Extract the (X, Y) coordinate from the center of the cell holding the provided text.  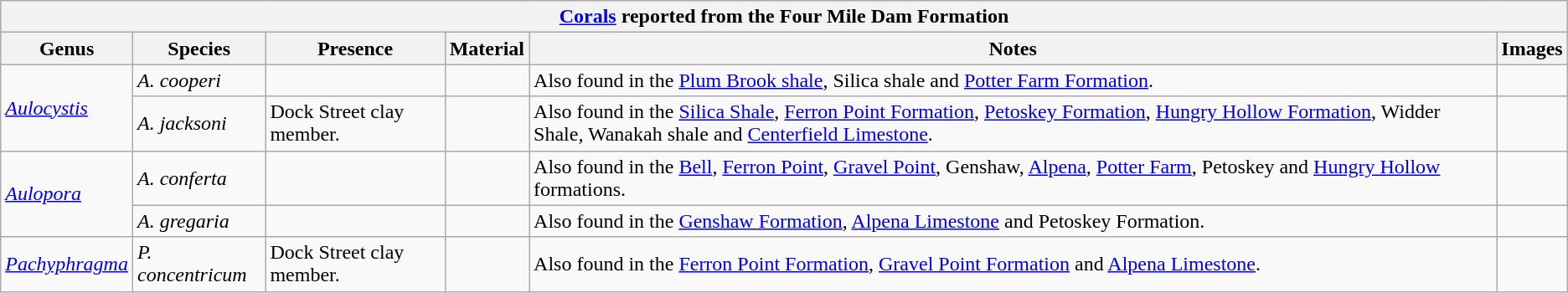
Also found in the Genshaw Formation, Alpena Limestone and Petoskey Formation. (1014, 221)
Material (487, 49)
A. cooperi (199, 80)
A. gregaria (199, 221)
Also found in the Ferron Point Formation, Gravel Point Formation and Alpena Limestone. (1014, 265)
A. conferta (199, 177)
Also found in the Plum Brook shale, Silica shale and Potter Farm Formation. (1014, 80)
Species (199, 49)
Notes (1014, 49)
Images (1532, 49)
Pachyphragma (67, 265)
Aulocystis (67, 107)
Genus (67, 49)
Also found in the Bell, Ferron Point, Gravel Point, Genshaw, Alpena, Potter Farm, Petoskey and Hungry Hollow formations. (1014, 177)
P. concentricum (199, 265)
Corals reported from the Four Mile Dam Formation (784, 17)
Presence (355, 49)
Aulopora (67, 194)
A. jacksoni (199, 124)
